Detect which cell encompasses the target text, then output its [X, Y] center coordinate. 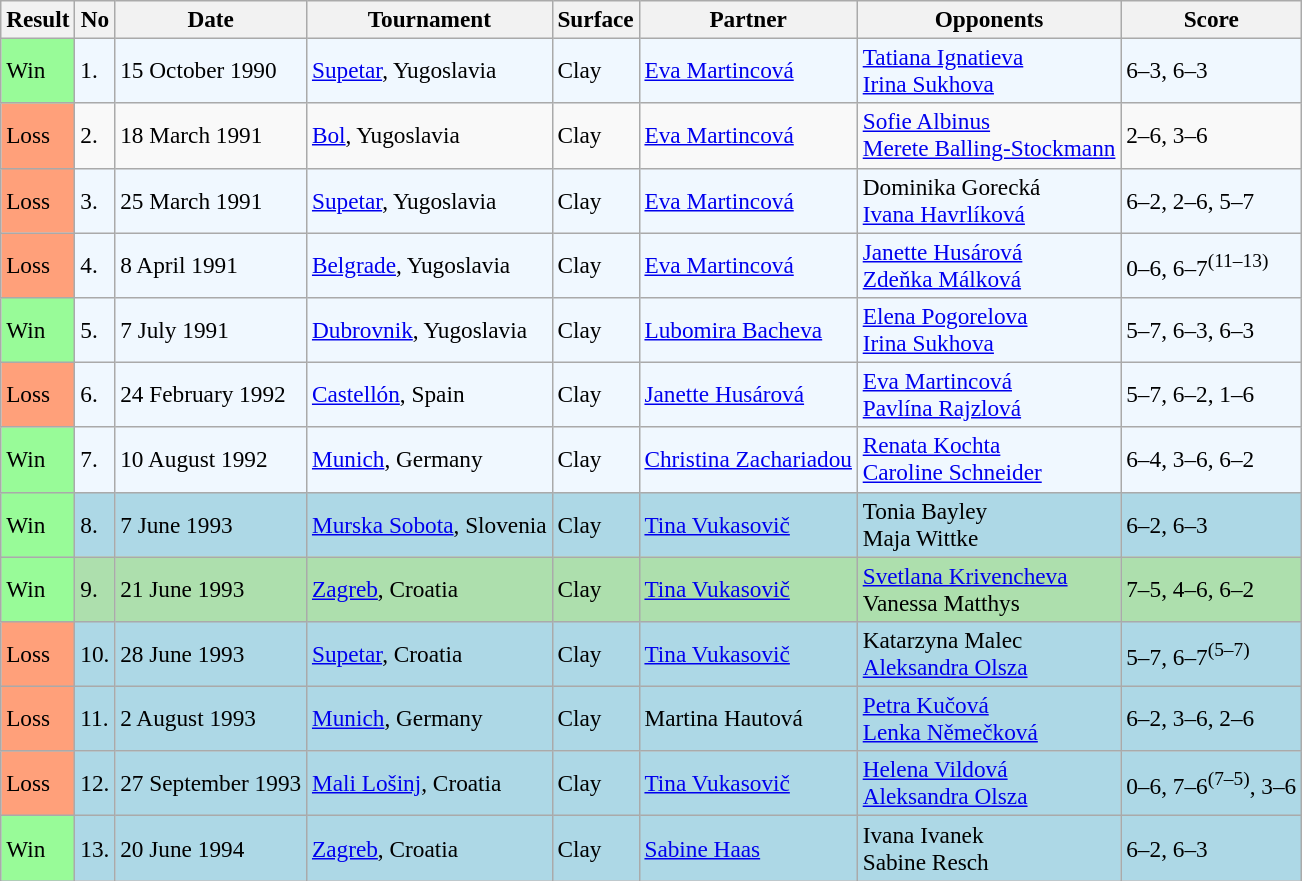
Martina Hautová [748, 718]
Mali Lošinj, Croatia [430, 784]
Tatiana Ignatieva Irina Sukhova [989, 70]
Tournament [430, 19]
Partner [748, 19]
11. [95, 718]
13. [95, 848]
5. [95, 330]
Katarzyna Malec Aleksandra Olsza [989, 654]
Surface [596, 19]
Christina Zachariadou [748, 460]
8. [95, 524]
2 August 1993 [211, 718]
Helena Vildová Aleksandra Olsza [989, 784]
28 June 1993 [211, 654]
8 April 1991 [211, 264]
20 June 1994 [211, 848]
Eva Martincová Pavlína Rajzlová [989, 394]
Opponents [989, 19]
Tonia Bayley Maja Wittke [989, 524]
12. [95, 784]
2. [95, 136]
Janette Husárová Zdeňka Málková [989, 264]
Date [211, 19]
5–7, 6–7(5–7) [1212, 654]
Ivana Ivanek Sabine Resch [989, 848]
Belgrade, Yugoslavia [430, 264]
10 August 1992 [211, 460]
Result [38, 19]
Dominika Gorecká Ivana Havrlíková [989, 200]
7. [95, 460]
Renata Kochta Caroline Schneider [989, 460]
6–2, 2–6, 5–7 [1212, 200]
7–5, 4–6, 6–2 [1212, 588]
Lubomira Bacheva [748, 330]
3. [95, 200]
Petra Kučová Lenka Němečková [989, 718]
6–3, 6–3 [1212, 70]
Sabine Haas [748, 848]
27 September 1993 [211, 784]
6–2, 3–6, 2–6 [1212, 718]
4. [95, 264]
5–7, 6–3, 6–3 [1212, 330]
0–6, 7–6(7–5), 3–6 [1212, 784]
7 July 1991 [211, 330]
Murska Sobota, Slovenia [430, 524]
0–6, 6–7(11–13) [1212, 264]
Svetlana Krivencheva Vanessa Matthys [989, 588]
Bol, Yugoslavia [430, 136]
2–6, 3–6 [1212, 136]
10. [95, 654]
9. [95, 588]
5–7, 6–2, 1–6 [1212, 394]
6. [95, 394]
Score [1212, 19]
18 March 1991 [211, 136]
Supetar, Croatia [430, 654]
Sofie Albinus Merete Balling-Stockmann [989, 136]
6–4, 3–6, 6–2 [1212, 460]
24 February 1992 [211, 394]
15 October 1990 [211, 70]
1. [95, 70]
Janette Husárová [748, 394]
7 June 1993 [211, 524]
Elena Pogorelova Irina Sukhova [989, 330]
21 June 1993 [211, 588]
25 March 1991 [211, 200]
Dubrovnik, Yugoslavia [430, 330]
No [95, 19]
Castellón, Spain [430, 394]
